Find where the given text appears and provide that cell's center as (X, Y) coordinate. 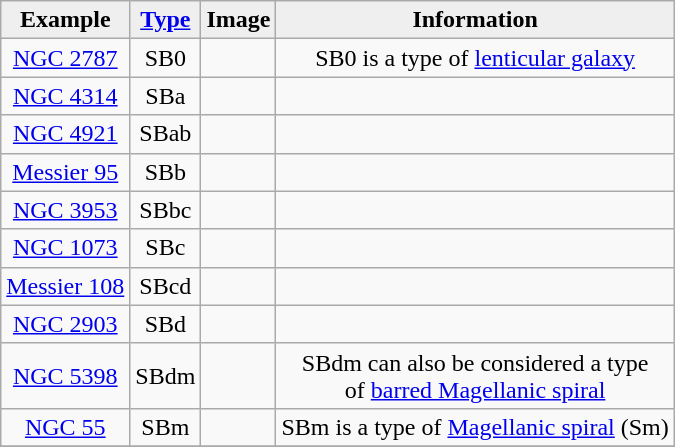
NGC 5398 (66, 376)
SB0 (166, 58)
Messier 95 (66, 172)
Image (238, 20)
SBbc (166, 210)
SBa (166, 96)
NGC 1073 (66, 248)
SBab (166, 134)
Type (166, 20)
SB0 is a type of lenticular galaxy (475, 58)
NGC 2903 (66, 324)
SBdm (166, 376)
NGC 4314 (66, 96)
NGC 2787 (66, 58)
Example (66, 20)
SBb (166, 172)
Messier 108 (66, 286)
SBm (166, 427)
Information (475, 20)
NGC 55 (66, 427)
NGC 3953 (66, 210)
SBcd (166, 286)
SBd (166, 324)
SBdm can also be considered a typeof barred Magellanic spiral (475, 376)
NGC 4921 (66, 134)
SBc (166, 248)
SBm is a type of Magellanic spiral (Sm) (475, 427)
